Find where the given text appears and provide that cell's center as (X, Y) coordinate. 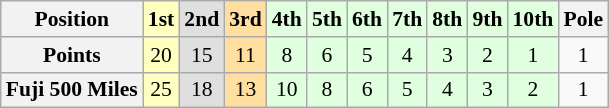
11 (246, 55)
13 (246, 90)
7th (407, 19)
Fuji 500 Miles (72, 90)
Position (72, 19)
10 (287, 90)
3rd (246, 19)
Points (72, 55)
18 (202, 90)
25 (162, 90)
4th (287, 19)
20 (162, 55)
1st (162, 19)
10th (532, 19)
9th (487, 19)
5th (327, 19)
Pole (583, 19)
8th (447, 19)
6th (367, 19)
2nd (202, 19)
15 (202, 55)
